Output the [X, Y] coordinate of the center of the cell containing the given text.  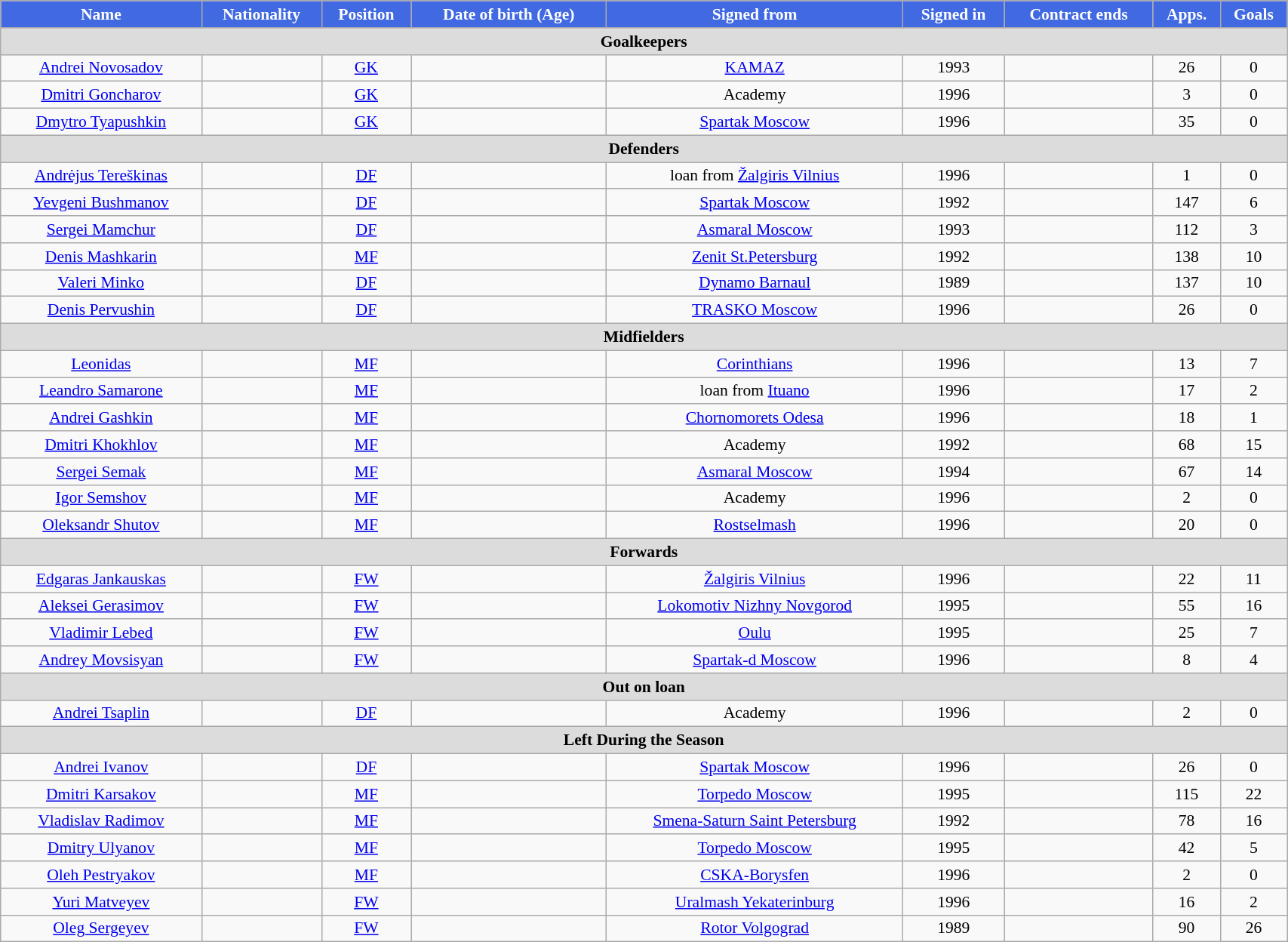
Name [101, 14]
Denis Mashkarin [101, 257]
Dynamo Barnaul [755, 283]
Dmytro Tyapushkin [101, 122]
Spartak-d Moscow [755, 660]
CSKA-Borysfen [755, 875]
42 [1186, 848]
Oulu [755, 633]
35 [1186, 122]
Chornomorets Odesa [755, 418]
Valeri Minko [101, 283]
Signed from [755, 14]
Goalkeepers [644, 42]
137 [1186, 283]
55 [1186, 606]
Leandro Samarone [101, 391]
112 [1186, 229]
Denis Pervushin [101, 310]
Rostselmash [755, 525]
loan from Žalgiris Vilnius [755, 176]
Andrey Movsisyan [101, 660]
Dmitri Khokhlov [101, 445]
TRASKO Moscow [755, 310]
loan from Ituano [755, 391]
Goals [1253, 14]
138 [1186, 257]
Defenders [644, 149]
Nationality [261, 14]
Andrėjus Tereškinas [101, 176]
90 [1186, 928]
Smena-Saturn Saint Petersburg [755, 821]
14 [1253, 472]
Andrei Ivanov [101, 768]
11 [1253, 579]
Andrei Novosadov [101, 68]
Left During the Season [644, 740]
Apps. [1186, 14]
Yevgeni Bushmanov [101, 203]
Position [367, 14]
13 [1186, 364]
Dmitri Karsakov [101, 794]
Žalgiris Vilnius [755, 579]
67 [1186, 472]
Andrei Gashkin [101, 418]
18 [1186, 418]
Sergei Semak [101, 472]
Sergei Mamchur [101, 229]
25 [1186, 633]
68 [1186, 445]
Contract ends [1079, 14]
147 [1186, 203]
17 [1186, 391]
Oleg Sergeyev [101, 928]
Andrei Tsaplin [101, 713]
Igor Semshov [101, 498]
115 [1186, 794]
Leonidas [101, 364]
Oleh Pestryakov [101, 875]
KAMAZ [755, 68]
Corinthians [755, 364]
1994 [954, 472]
Aleksei Gerasimov [101, 606]
Uralmash Yekaterinburg [755, 902]
20 [1186, 525]
Out on loan [644, 687]
Date of birth (Age) [509, 14]
5 [1253, 848]
78 [1186, 821]
8 [1186, 660]
Vladislav Radimov [101, 821]
Zenit St.Petersburg [755, 257]
Yuri Matveyev [101, 902]
15 [1253, 445]
Rotor Volgograd [755, 928]
Midfielders [644, 337]
Lokomotiv Nizhny Novgorod [755, 606]
Edgaras Jankauskas [101, 579]
Dmitry Ulyanov [101, 848]
Forwards [644, 553]
Oleksandr Shutov [101, 525]
6 [1253, 203]
Dmitri Goncharov [101, 95]
4 [1253, 660]
Signed in [954, 14]
Vladimir Lebed [101, 633]
